Extract the [x, y] coordinate from the center of the cell holding the provided text.  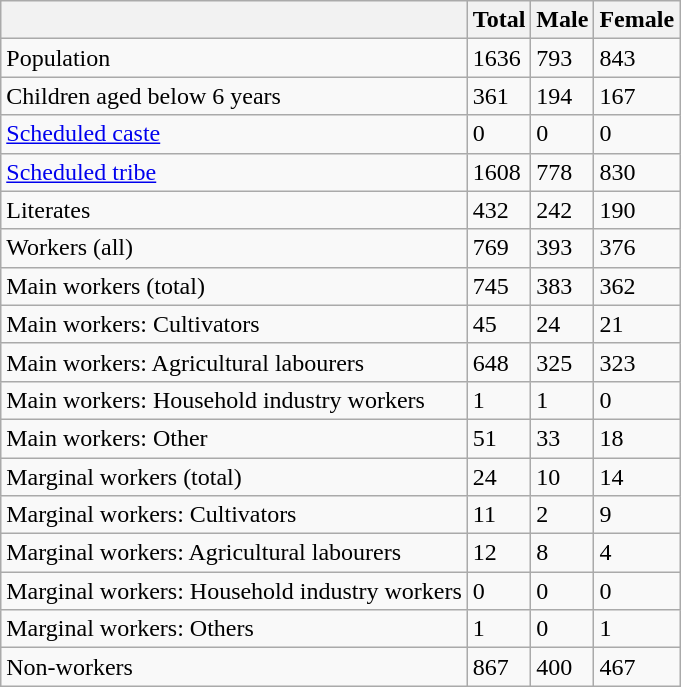
33 [562, 438]
Marginal workers (total) [234, 477]
8 [562, 553]
14 [637, 477]
383 [562, 286]
11 [499, 515]
830 [637, 172]
325 [562, 362]
Population [234, 58]
51 [499, 438]
793 [562, 58]
393 [562, 248]
Male [562, 20]
Non-workers [234, 667]
Female [637, 20]
778 [562, 172]
Children aged below 6 years [234, 96]
194 [562, 96]
242 [562, 210]
432 [499, 210]
10 [562, 477]
745 [499, 286]
Main workers: Household industry workers [234, 400]
Main workers: Other [234, 438]
Scheduled tribe [234, 172]
Marginal workers: Others [234, 629]
167 [637, 96]
361 [499, 96]
Marginal workers: Cultivators [234, 515]
12 [499, 553]
9 [637, 515]
190 [637, 210]
867 [499, 667]
843 [637, 58]
4 [637, 553]
Main workers: Cultivators [234, 324]
648 [499, 362]
467 [637, 667]
Workers (all) [234, 248]
2 [562, 515]
400 [562, 667]
1636 [499, 58]
Total [499, 20]
45 [499, 324]
1608 [499, 172]
362 [637, 286]
376 [637, 248]
323 [637, 362]
Marginal workers: Agricultural labourers [234, 553]
Marginal workers: Household industry workers [234, 591]
Scheduled caste [234, 134]
18 [637, 438]
21 [637, 324]
Main workers (total) [234, 286]
769 [499, 248]
Literates [234, 210]
Main workers: Agricultural labourers [234, 362]
